Return the [X, Y] coordinate for the center point of the cell that contains the specified text.  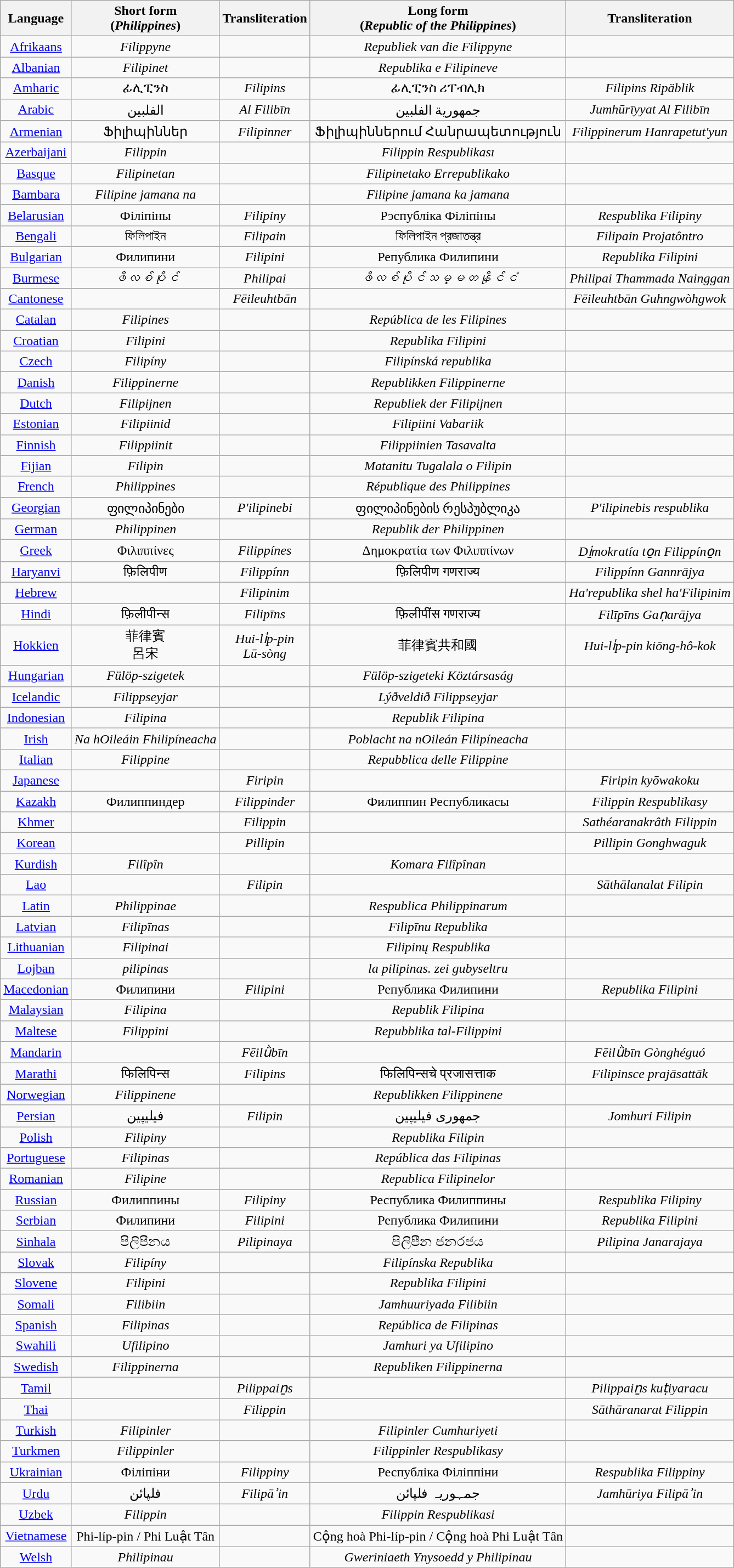
Latin [36, 906]
Philipai [264, 278]
Firipin [264, 780]
Icelandic [36, 697]
Fēilǜbīn [264, 1052]
ফিলিপাইন [145, 236]
Filīpīns Gaṇarājya [650, 614]
Pillipin Gonghwaguk [650, 843]
Welsh [36, 1557]
Республика Филиппины [438, 1200]
Φιλιππίνες [145, 551]
Hebrew [36, 593]
Filipiini Vabariik [438, 424]
Jumhūrīyyat Al Filibīn [650, 110]
Georgian [36, 508]
Filipinet [145, 67]
Basque [36, 173]
Філіпіны [145, 215]
Korean [36, 843]
Language [36, 19]
Repubblica delle Filippine [438, 759]
Filipiinid [145, 424]
فیلیپین [145, 1116]
Greek [36, 551]
Haryanvi [36, 572]
Ukrainian [36, 1472]
French [36, 487]
Sāthāranarat Filippin [650, 1409]
Indonesian [36, 718]
Filibiin [145, 1304]
Filippinerne [145, 382]
Filippiinien Tasavalta [438, 445]
Ֆիլիպիններ [145, 132]
Republica Filipinelor [438, 1179]
Kazakh [36, 802]
Catalan [36, 320]
República de les Filipines [438, 320]
Filipínska Republika [438, 1262]
جمهوری فیلیپین [438, 1116]
Jomhuri Filipin [650, 1116]
Filipine [145, 1179]
फ़िलिपीण [145, 572]
Cộng hoà Phi-líp-pin / Cộng hoà Phi Luật Tân [438, 1536]
الفلبين [145, 110]
Filipinetako Errepublikako [438, 173]
Bulgarian [36, 257]
pilipinas [145, 968]
Filipines [145, 320]
Al Filibīn [264, 110]
Filippinerum Hanrapetut'yun [650, 132]
Republiek der Filipijnen [438, 403]
Filipīnu Republika [438, 927]
Lao [36, 885]
Maltese [36, 1031]
Slovak [36, 1262]
Tamil [36, 1388]
Filipain [264, 236]
Norwegian [36, 1095]
Di̱mokratía to̱n Filippíno̱n [650, 551]
Filipinetan [145, 173]
Short form(Philippines) [145, 19]
Irish [36, 738]
Pillipin [264, 843]
පිලිපීන ජනරජය [438, 1242]
Filippyne [145, 47]
Filipinsce prajāsattāk [650, 1074]
Arabic [36, 110]
Portuguese [36, 1158]
Respublica Philippinarum [438, 906]
Lithuanian [36, 947]
Fülöp-szigetek [145, 676]
Filipinler Cumhuriyeti [438, 1430]
Republikken Filippinerne [438, 382]
Filippin Respublikasi [438, 1515]
Republikken Filippinene [438, 1095]
Firipin kyōwakoku [650, 780]
Filippinler Respublikasy [438, 1451]
Czech [36, 362]
ဖိလစ်ပိုင် [145, 278]
Filippinerna [145, 1367]
Finnish [36, 445]
Thai [36, 1409]
Ha'republika shel ha'Filipinim [650, 593]
Filippínn [264, 572]
Uzbek [36, 1515]
Matanitu Tugalala o Filipin [438, 466]
Filippini [145, 1031]
Italian [36, 759]
Filîpîn [145, 864]
Slovene [36, 1283]
ფილიპინები [145, 508]
ფილიპინების რესპუბლიკა [438, 508]
Filippínes [264, 551]
Филиппиндер [145, 802]
German [36, 529]
República de Filipinas [438, 1325]
Burmese [36, 278]
Filippiny [264, 1472]
Lojban [36, 968]
Fēilǜbīn Gònghéguó [650, 1052]
Repubblika tal-Filippini [438, 1031]
Azerbaijani [36, 153]
Filipain Projatôntro [650, 236]
Sinhala [36, 1242]
Gweriniaeth Ynysoedd y Philipinau [438, 1557]
Republiek van die Filippyne [438, 47]
Kurdish [36, 864]
Somali [36, 1304]
फिलिपिन्सचे प्रजासत्ताक [438, 1074]
Filippin Respublikasy [650, 802]
ဖိလစ်ပိုင်သမ္မတနိုင်ငံ [438, 278]
Filipins Ripäblik [650, 88]
Δημοκρατία των Φιλιππίνων [438, 551]
Malaysian [36, 1010]
Amharic [36, 88]
Afrikaans [36, 47]
Филиппины [145, 1200]
Filipīns [264, 614]
Filipīnas [145, 927]
Japanese [36, 780]
Filipine jamana na [145, 194]
فلپائن [145, 1493]
පිලිපීනය [145, 1242]
Poblacht na nOileán Filipíneacha [438, 738]
Danish [36, 382]
Komara Filîpînan [438, 864]
Ufilipino [145, 1346]
Swahili [36, 1346]
Jamhūriya Filipāʾin [650, 1493]
Filippine [145, 759]
Philipai Thammada Nainggan [650, 278]
Bambara [36, 194]
Pilippaiṉs [264, 1388]
Sāthālanalat Filipin [650, 885]
Armenian [36, 132]
Philippines [145, 487]
Filippínn Gannrājya [650, 572]
Fēileuhtbān Guhngwòhgwok [650, 299]
Filipinim [264, 593]
la pilipinas. zei gubyseltru [438, 968]
Jamhuri ya Ufilipino [438, 1346]
Khmer [36, 822]
جمہوریہ فلپائن [438, 1493]
Persian [36, 1116]
جمهورية الفلبين [438, 110]
Filipijnen [145, 403]
Filippiinit [145, 445]
Sathéaranakrâth Filippin [650, 822]
Республіка Філіппіни [438, 1472]
Polish [36, 1137]
Filipinner [264, 132]
Hui-li̍p-pin kiōng-hô-kok [650, 645]
Филиппин Республикасы [438, 802]
Філіпіни [145, 1472]
República das Filipinas [438, 1158]
菲律賓呂宋 [145, 645]
Lýðveldið Filippseyjar [438, 697]
Philippinen [145, 529]
Pilipina Janarajaya [650, 1242]
Pilipinaya [264, 1242]
Albanian [36, 67]
Mandarin [36, 1052]
Filipínská republika [438, 362]
Urdu [36, 1493]
Hui-li̍p-pinLū-sòng [264, 645]
Republika Filipin [438, 1137]
Croatian [36, 341]
Serbian [36, 1221]
Philipinau [145, 1557]
Filippinler [145, 1451]
Filipāʾin [264, 1493]
Fijian [36, 466]
फ़िलीपींस गणराज्य [438, 614]
Macedonian [36, 989]
Fēileuhtbān [264, 299]
Hungarian [36, 676]
Filippinder [264, 802]
Na hOileáin Fhilipíneacha [145, 738]
Pilippaiṉs kuṭiyaracu [650, 1388]
Republiken Filippinerna [438, 1367]
Belarusian [36, 215]
Filippinene [145, 1095]
ফিলিপাইন প্রজাতন্ত্র [438, 236]
P'ilipinebi [264, 508]
Bengali [36, 236]
फिलिपिन्स [145, 1074]
P'ilipinebis respublika [650, 508]
फ़िलीपीन्स [145, 614]
फ़िलिपीण गणराज्य [438, 572]
Fülöp-szigeteki Köztársaság [438, 676]
Dutch [36, 403]
Latvian [36, 927]
Filippseyjar [145, 697]
Turkish [36, 1430]
Filippin Respublikası [438, 153]
Ֆիլիպիններում Հանրապետություն [438, 132]
Filipinai [145, 947]
Filipine jamana ka jamana [438, 194]
Long form(Republic of the Philippines) [438, 19]
Turkmen [36, 1451]
Vietnamese [36, 1536]
Russian [36, 1200]
Filipinų Respublika [438, 947]
ፊሊፒንስ [145, 88]
Filipinler [145, 1430]
Cantonese [36, 299]
Jamhuuriyada Filibiin [438, 1304]
ፊሊፒንስ ሪፐብሊክ [438, 88]
Marathi [36, 1074]
Estonian [36, 424]
Hindi [36, 614]
Рэспубліка Філіпіны [438, 215]
Spanish [36, 1325]
République des Philippines [438, 487]
Republik der Philippinen [438, 529]
Hokkien [36, 645]
Phi-líp-pin / Phi Luật Tân [145, 1536]
菲律賓共和國 [438, 645]
Respublika Filippiny [650, 1472]
Romanian [36, 1179]
Republika e Filipineve [438, 67]
Philippinae [145, 906]
Swedish [36, 1367]
